Determine the [X, Y] coordinate at the center of the cell enclosing the given text.  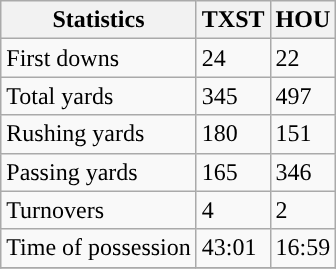
Passing yards [99, 172]
Turnovers [99, 210]
Statistics [99, 20]
346 [303, 172]
2 [303, 210]
HOU [303, 20]
345 [233, 96]
497 [303, 96]
165 [233, 172]
Rushing yards [99, 134]
4 [233, 210]
22 [303, 58]
43:01 [233, 248]
Time of possession [99, 248]
180 [233, 134]
24 [233, 58]
151 [303, 134]
TXST [233, 20]
16:59 [303, 248]
Total yards [99, 96]
First downs [99, 58]
